Output the [X, Y] coordinate of the center of the cell containing the given text.  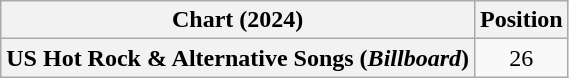
US Hot Rock & Alternative Songs (Billboard) [238, 58]
26 [521, 58]
Position [521, 20]
Chart (2024) [238, 20]
